Find where the given text appears and provide that cell's center as [X, Y] coordinate. 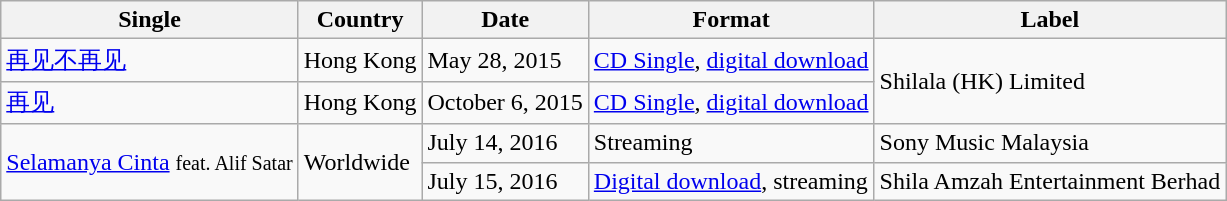
May 28, 2015 [505, 60]
Date [505, 20]
Digital download, streaming [731, 181]
Single [150, 20]
Format [731, 20]
Worldwide [360, 162]
Label [1050, 20]
Shila Amzah Entertainment Berhad [1050, 181]
Streaming [731, 143]
July 14, 2016 [505, 143]
July 15, 2016 [505, 181]
Selamanya Cinta feat. Alif Satar [150, 162]
Country [360, 20]
October 6, 2015 [505, 102]
Shilala (HK) Limited [1050, 82]
再见不再见 [150, 60]
再见 [150, 102]
Sony Music Malaysia [1050, 143]
